Search for the cell housing the specified text and yield its [x, y] center coordinate. 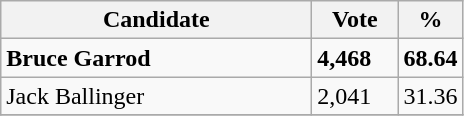
31.36 [430, 96]
4,468 [355, 58]
2,041 [355, 96]
68.64 [430, 58]
Vote [355, 20]
Candidate [156, 20]
% [430, 20]
Jack Ballinger [156, 96]
Bruce Garrod [156, 58]
